Detect which cell encompasses the target text, then output its (x, y) center coordinate. 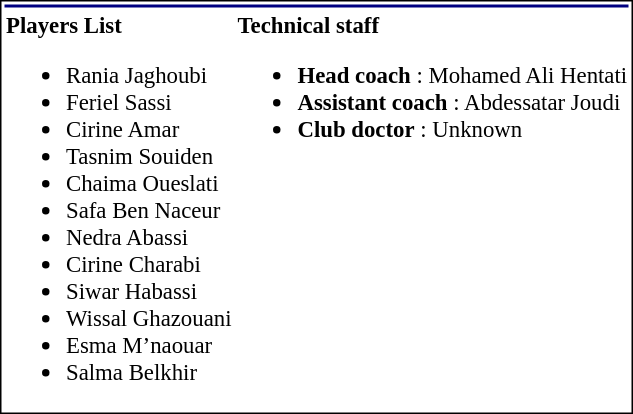
Technical staffHead coach : Mohamed Ali HentatiAssistant coach : Abdessatar JoudiClub doctor : Unknown (432, 210)
